Provide the (x, y) coordinate of the cell's center where the given text is located.  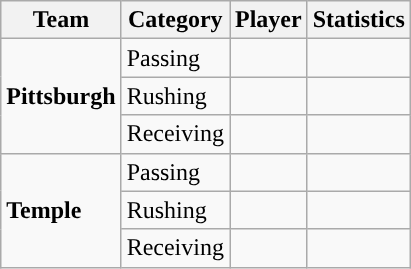
Player (269, 20)
Category (175, 20)
Statistics (358, 20)
Team (61, 20)
Pittsburgh (61, 96)
Temple (61, 210)
